Capture the cell that displays the provided text and extract its (X, Y) central coordinate. 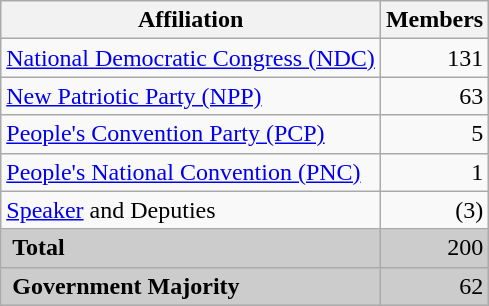
5 (434, 134)
63 (434, 96)
Affiliation (191, 20)
New Patriotic Party (NPP) (191, 96)
Members (434, 20)
People's Convention Party (PCP) (191, 134)
1 (434, 172)
Government Majority (191, 286)
(3) (434, 210)
Speaker and Deputies (191, 210)
Total (191, 248)
62 (434, 286)
People's National Convention (PNC) (191, 172)
200 (434, 248)
131 (434, 58)
National Democratic Congress (NDC) (191, 58)
